Provide the (X, Y) coordinate of the cell's center where the given text is located.  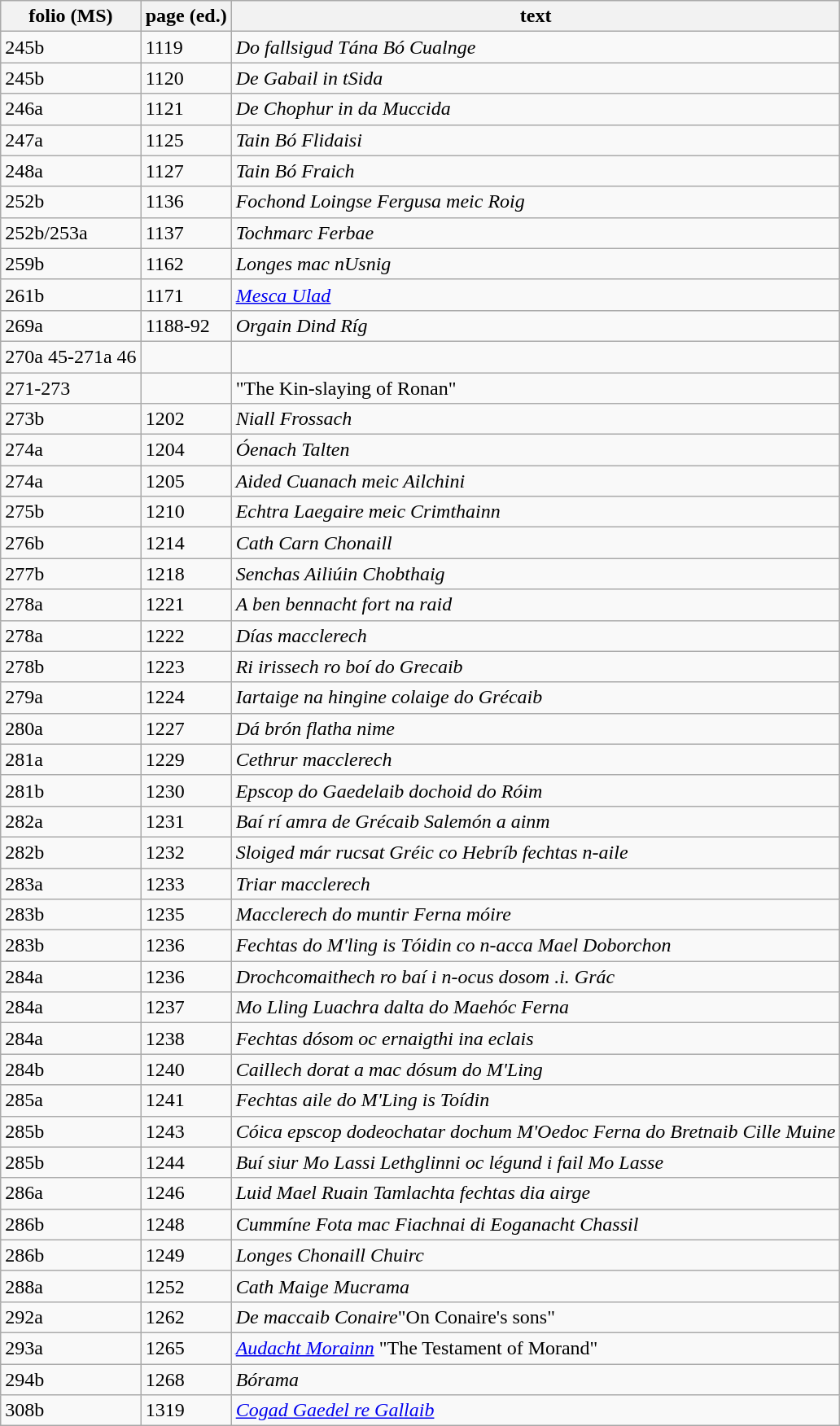
281b (71, 790)
Tain Bó Flidaisi (536, 140)
Longes mac nUsnig (536, 264)
246a (71, 109)
1244 (186, 1162)
1233 (186, 883)
288a (71, 1286)
1246 (186, 1193)
281a (71, 759)
1231 (186, 821)
Bórama (536, 1380)
278b (71, 667)
1237 (186, 1008)
Cummíne Fota mac Fiachnai di Eoganacht Chassil (536, 1224)
292a (71, 1317)
282a (71, 821)
Luid Mael Ruain Tamlachta fechtas dia airge (536, 1193)
282b (71, 852)
252b (71, 202)
Ri irissech ro boí do Grecaib (536, 667)
1202 (186, 419)
1232 (186, 852)
1120 (186, 78)
273b (71, 419)
276b (71, 543)
286a (71, 1193)
Mo Lling Luachra dalta do Maehóc Ferna (536, 1008)
Audacht Morainn "The Testament of Morand" (536, 1348)
1221 (186, 605)
Tain Bó Fraich (536, 171)
Fechtas aile do M'Ling is Toídin (536, 1100)
A ben bennacht fort na raid (536, 605)
261b (71, 295)
Senchas Ailiúin Chobthaig (536, 574)
280a (71, 728)
285a (71, 1100)
1224 (186, 698)
1319 (186, 1411)
1222 (186, 636)
252b/253a (71, 233)
1227 (186, 728)
277b (71, 574)
1238 (186, 1039)
294b (71, 1380)
1252 (186, 1286)
1162 (186, 264)
270a 45-271a 46 (71, 356)
Dá brón flatha nime (536, 728)
1241 (186, 1100)
259b (71, 264)
De Gabail in tSida (536, 78)
1235 (186, 915)
Niall Frossach (536, 419)
1188-92 (186, 326)
Longes Chonaill Chuirc (536, 1255)
1249 (186, 1255)
1119 (186, 47)
1248 (186, 1224)
Epscop do Gaedelaib dochoid do Róim (536, 790)
Mesca Ulad (536, 295)
Fechtas do M'ling is Tóidin co n-acca Mael Doborchon (536, 946)
1243 (186, 1131)
1268 (186, 1380)
Buí siur Mo Lassi Lethglinni oc légund i fail Mo Lasse (536, 1162)
Aided Cuanach meic Ailchini (536, 481)
269a (71, 326)
1262 (186, 1317)
Cath Maige Mucrama (536, 1286)
Cóica epscop dodeochatar dochum M'Oedoc Ferna do Bretnaib Cille Muine (536, 1131)
text (536, 16)
1214 (186, 543)
Cethrur macclerech (536, 759)
1136 (186, 202)
1210 (186, 512)
1171 (186, 295)
1218 (186, 574)
Fechtas dósom oc ernaigthi ina eclais (536, 1039)
1137 (186, 233)
Fochond Loingse Fergusa meic Roig (536, 202)
1265 (186, 1348)
folio (MS) (71, 16)
"The Kin-slaying of Ronan" (536, 388)
283a (71, 883)
1223 (186, 667)
Sloiged már rucsat Gréic co Hebríb fechtas n-aile (536, 852)
284b (71, 1069)
247a (71, 140)
1229 (186, 759)
Macclerech do muntir Ferna móire (536, 915)
Óenach Talten (536, 450)
271-273 (71, 388)
1204 (186, 450)
De Chophur in da Muccida (536, 109)
Días macclerech (536, 636)
248a (71, 171)
Caillech dorat a mac dósum do M'Ling (536, 1069)
Drochcomaithech ro baí i n-ocus dosom .i. Grác (536, 977)
Tochmarc Ferbae (536, 233)
308b (71, 1411)
De maccaib Conaire"On Conaire's sons" (536, 1317)
Orgain Dind Ríg (536, 326)
Baí rí amra de Grécaib Salemón a ainm (536, 821)
279a (71, 698)
275b (71, 512)
Cogad Gaedel re Gallaib (536, 1411)
page (ed.) (186, 16)
Do fallsigud Tána Bó Cualnge (536, 47)
1127 (186, 171)
Cath Carn Chonaill (536, 543)
1205 (186, 481)
Echtra Laegaire meic Crimthainn (536, 512)
1240 (186, 1069)
Triar macclerech (536, 883)
1230 (186, 790)
Iartaige na hingine colaige do Grécaib (536, 698)
1121 (186, 109)
293a (71, 1348)
1125 (186, 140)
